Capture the cell that displays the provided text and extract its (x, y) central coordinate. 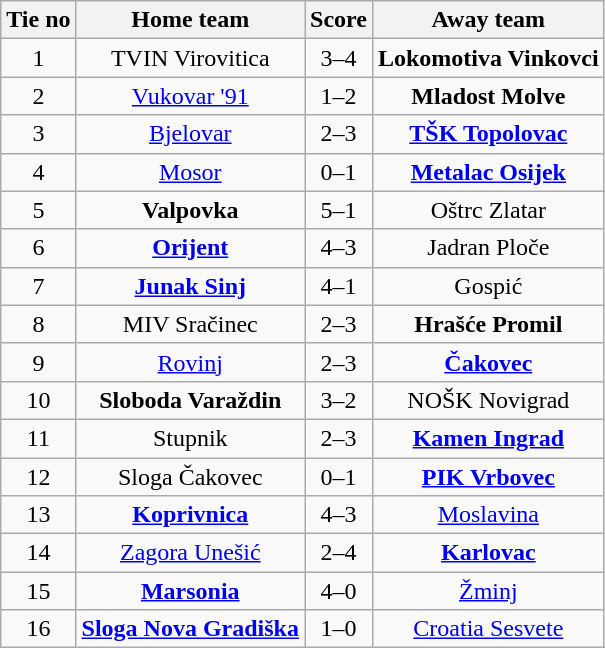
Home team (190, 20)
Zagora Unešić (190, 553)
11 (38, 438)
1–2 (338, 96)
Bjelovar (190, 134)
4–1 (338, 286)
Stupnik (190, 438)
Mladost Molve (488, 96)
MIV Sračinec (190, 324)
Tie no (38, 20)
Oštrc Zlatar (488, 210)
Away team (488, 20)
Karlovac (488, 553)
PIK Vrbovec (488, 477)
2–4 (338, 553)
Sloga Nova Gradiška (190, 629)
1 (38, 58)
Jadran Ploče (488, 248)
Sloboda Varaždin (190, 400)
Gospić (488, 286)
Sloga Čakovec (190, 477)
5 (38, 210)
4–0 (338, 591)
Hrašće Promil (488, 324)
Marsonia (190, 591)
3–2 (338, 400)
Čakovec (488, 362)
TVIN Virovitica (190, 58)
4 (38, 172)
3 (38, 134)
Orijent (190, 248)
16 (38, 629)
7 (38, 286)
Junak Sinj (190, 286)
6 (38, 248)
13 (38, 515)
Kamen Ingrad (488, 438)
5–1 (338, 210)
Croatia Sesvete (488, 629)
2 (38, 96)
8 (38, 324)
12 (38, 477)
Žminj (488, 591)
Metalac Osijek (488, 172)
Vukovar '91 (190, 96)
9 (38, 362)
15 (38, 591)
10 (38, 400)
Lokomotiva Vinkovci (488, 58)
Koprivnica (190, 515)
Rovinj (190, 362)
14 (38, 553)
Valpovka (190, 210)
1–0 (338, 629)
TŠK Topolovac (488, 134)
NOŠK Novigrad (488, 400)
Score (338, 20)
3–4 (338, 58)
Mosor (190, 172)
Moslavina (488, 515)
